Pinpoint the cell where the given text exists, returning its (x, y) midpoint coordinate. 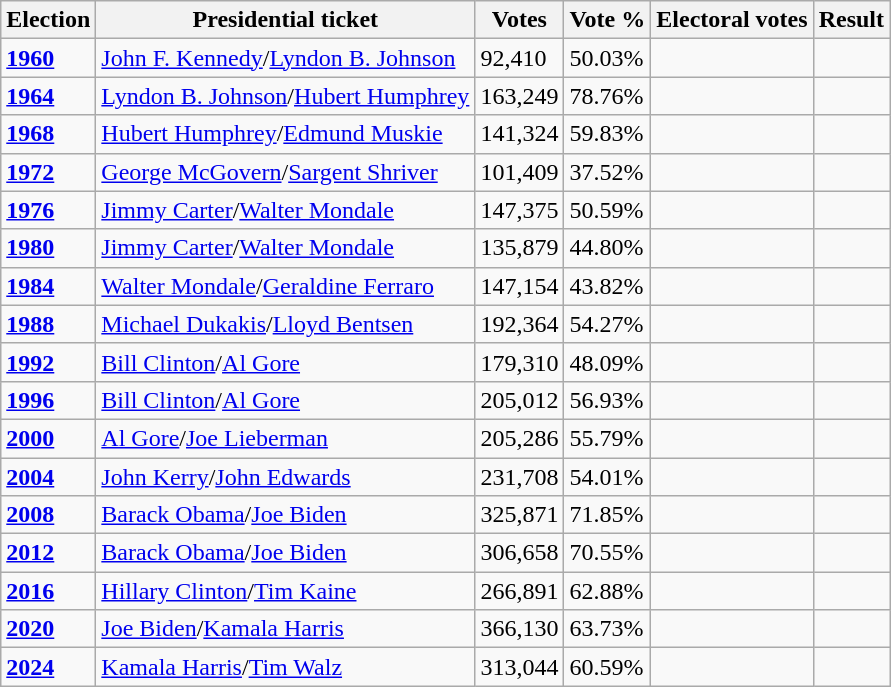
43.82% (608, 286)
59.83% (608, 134)
147,154 (520, 286)
Hubert Humphrey/Edmund Muskie (286, 134)
205,012 (520, 400)
48.09% (608, 362)
2000 (48, 438)
John F. Kennedy/Lyndon B. Johnson (286, 58)
1980 (48, 248)
71.85% (608, 515)
78.76% (608, 96)
1976 (48, 210)
44.80% (608, 248)
Hillary Clinton/Tim Kaine (286, 591)
Electoral votes (732, 20)
231,708 (520, 477)
2020 (48, 629)
141,324 (520, 134)
2004 (48, 477)
60.59% (608, 667)
Al Gore/Joe Lieberman (286, 438)
56.93% (608, 400)
1984 (48, 286)
Kamala Harris/Tim Walz (286, 667)
1960 (48, 58)
Vote % (608, 20)
Joe Biden/Kamala Harris (286, 629)
George McGovern/Sargent Shriver (286, 172)
205,286 (520, 438)
366,130 (520, 629)
54.01% (608, 477)
John Kerry/John Edwards (286, 477)
2008 (48, 515)
37.52% (608, 172)
Election (48, 20)
55.79% (608, 438)
1992 (48, 362)
306,658 (520, 553)
2012 (48, 553)
1968 (48, 134)
2016 (48, 591)
70.55% (608, 553)
Walter Mondale/Geraldine Ferraro (286, 286)
101,409 (520, 172)
50.03% (608, 58)
92,410 (520, 58)
1972 (48, 172)
54.27% (608, 324)
163,249 (520, 96)
147,375 (520, 210)
192,364 (520, 324)
62.88% (608, 591)
Michael Dukakis/Lloyd Bentsen (286, 324)
1988 (48, 324)
1964 (48, 96)
135,879 (520, 248)
313,044 (520, 667)
63.73% (608, 629)
325,871 (520, 515)
50.59% (608, 210)
179,310 (520, 362)
Votes (520, 20)
2024 (48, 667)
266,891 (520, 591)
Presidential ticket (286, 20)
Lyndon B. Johnson/Hubert Humphrey (286, 96)
1996 (48, 400)
Result (851, 20)
